Scan for the cell matching the given text and deliver its [X, Y] coordinate at center. 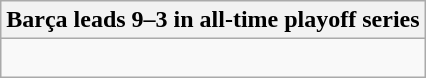
Barça leads 9–3 in all-time playoff series [213, 20]
